Extract the [x, y] coordinate from the center of the cell holding the provided text.  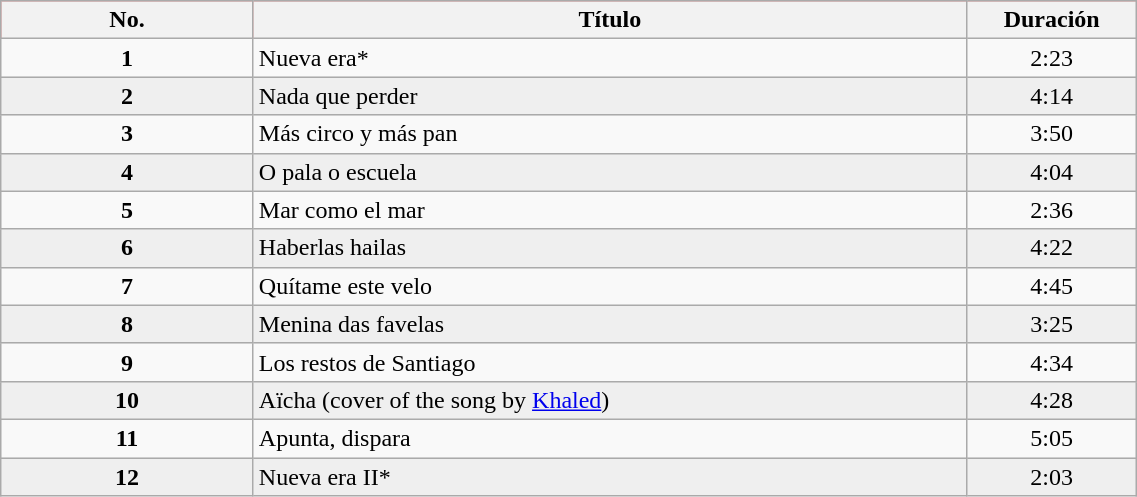
1 [128, 58]
8 [128, 324]
No. [128, 20]
3:25 [1051, 324]
12 [128, 477]
Los restos de Santiago [610, 362]
4 [128, 172]
Duración [1051, 20]
4:22 [1051, 248]
2:03 [1051, 477]
2:23 [1051, 58]
11 [128, 438]
Nueva era* [610, 58]
7 [128, 286]
Nada que perder [610, 96]
6 [128, 248]
Apunta, dispara [610, 438]
4:34 [1051, 362]
Más circo y más pan [610, 134]
3:50 [1051, 134]
Menina das favelas [610, 324]
4:45 [1051, 286]
5 [128, 210]
3 [128, 134]
Nueva era II* [610, 477]
4:04 [1051, 172]
4:14 [1051, 96]
9 [128, 362]
Mar como el mar [610, 210]
Título [610, 20]
Quítame este velo [610, 286]
2:36 [1051, 210]
Haberlas hailas [610, 248]
5:05 [1051, 438]
Aïcha (cover of the song by Khaled) [610, 400]
10 [128, 400]
2 [128, 96]
O pala o escuela [610, 172]
4:28 [1051, 400]
